Pinpoint the cell where the given text exists, returning its (X, Y) midpoint coordinate. 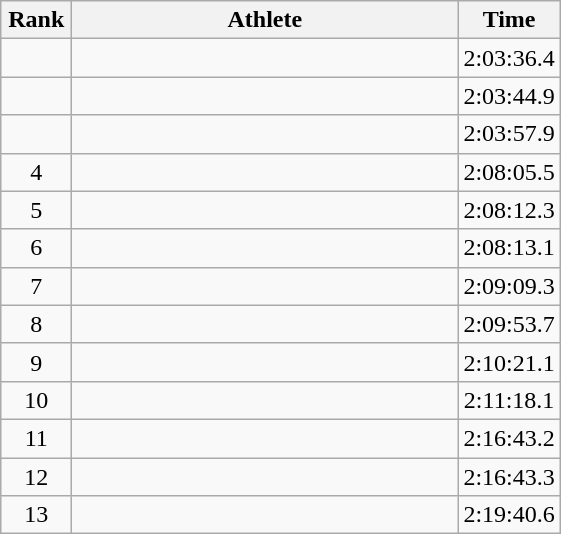
2:03:44.9 (509, 96)
7 (36, 286)
2:03:57.9 (509, 134)
8 (36, 324)
Athlete (265, 20)
2:08:12.3 (509, 210)
Time (509, 20)
2:08:13.1 (509, 248)
2:11:18.1 (509, 400)
2:03:36.4 (509, 58)
Rank (36, 20)
11 (36, 438)
6 (36, 248)
2:16:43.3 (509, 477)
10 (36, 400)
2:10:21.1 (509, 362)
12 (36, 477)
2:08:05.5 (509, 172)
2:16:43.2 (509, 438)
13 (36, 515)
9 (36, 362)
4 (36, 172)
2:19:40.6 (509, 515)
2:09:53.7 (509, 324)
5 (36, 210)
2:09:09.3 (509, 286)
